For the text-containing cell, return its midpoint in [x, y] coordinate format. 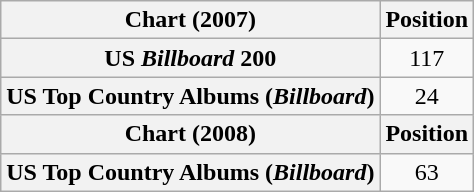
Chart (2007) [190, 20]
US Billboard 200 [190, 58]
24 [427, 96]
Chart (2008) [190, 134]
117 [427, 58]
63 [427, 172]
